Extract the (x, y) coordinate from the center of the cell holding the provided text.  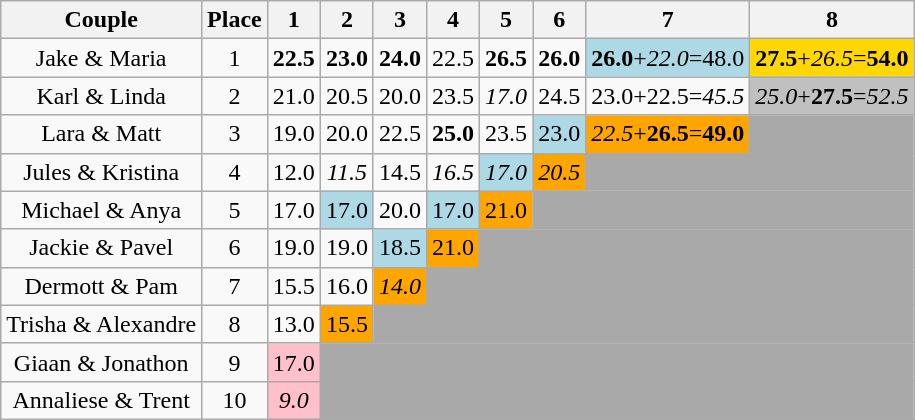
9 (235, 362)
Giaan & Jonathon (102, 362)
Lara & Matt (102, 134)
13.0 (294, 324)
Annaliese & Trent (102, 400)
24.0 (400, 58)
25.0+27.5=52.5 (832, 96)
26.0 (560, 58)
18.5 (400, 248)
16.5 (452, 172)
Jules & Kristina (102, 172)
Jake & Maria (102, 58)
23.0+22.5=45.5 (668, 96)
10 (235, 400)
Dermott & Pam (102, 286)
26.0+22.0=48.0 (668, 58)
Place (235, 20)
12.0 (294, 172)
27.5+26.5=54.0 (832, 58)
Trisha & Alexandre (102, 324)
Couple (102, 20)
14.0 (400, 286)
Karl & Linda (102, 96)
14.5 (400, 172)
16.0 (346, 286)
26.5 (506, 58)
11.5 (346, 172)
22.5+26.5=49.0 (668, 134)
25.0 (452, 134)
Michael & Anya (102, 210)
Jackie & Pavel (102, 248)
9.0 (294, 400)
24.5 (560, 96)
